Locate the cell with the specified text and output its [X, Y] center coordinate. 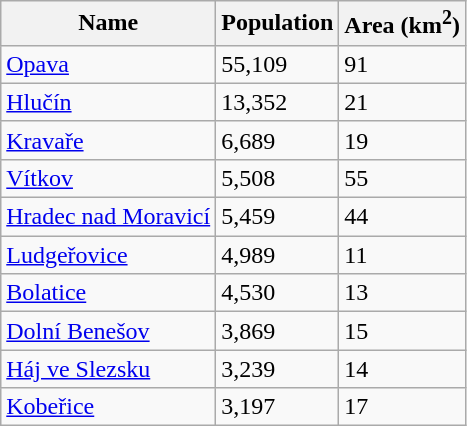
Hradec nad Moravicí [108, 217]
Ludgeřovice [108, 255]
Háj ve Slezsku [108, 369]
5,508 [278, 178]
17 [402, 407]
6,689 [278, 140]
Bolatice [108, 293]
Kravaře [108, 140]
Area (km2) [402, 24]
21 [402, 102]
4,530 [278, 293]
Hlučín [108, 102]
14 [402, 369]
Population [278, 24]
15 [402, 331]
3,197 [278, 407]
Dolní Benešov [108, 331]
5,459 [278, 217]
Name [108, 24]
4,989 [278, 255]
19 [402, 140]
55 [402, 178]
11 [402, 255]
3,869 [278, 331]
Vítkov [108, 178]
55,109 [278, 64]
Kobeřice [108, 407]
13,352 [278, 102]
3,239 [278, 369]
13 [402, 293]
44 [402, 217]
91 [402, 64]
Opava [108, 64]
